Scan for the cell matching the given text and deliver its (X, Y) coordinate at center. 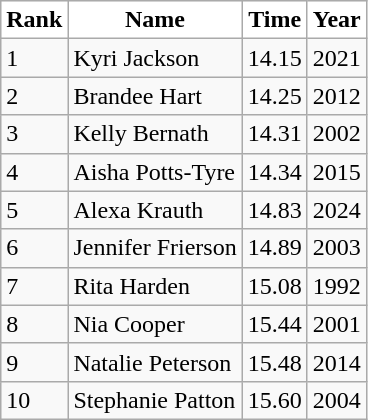
Name (155, 20)
2004 (336, 400)
Nia Cooper (155, 324)
6 (34, 248)
4 (34, 172)
1 (34, 58)
10 (34, 400)
Aisha Potts-Tyre (155, 172)
2021 (336, 58)
15.08 (274, 286)
Stephanie Patton (155, 400)
14.83 (274, 210)
5 (34, 210)
7 (34, 286)
1992 (336, 286)
2024 (336, 210)
2001 (336, 324)
2002 (336, 134)
Rita Harden (155, 286)
2012 (336, 96)
14.34 (274, 172)
8 (34, 324)
Alexa Krauth (155, 210)
15.48 (274, 362)
9 (34, 362)
Natalie Peterson (155, 362)
Year (336, 20)
14.25 (274, 96)
Time (274, 20)
14.31 (274, 134)
15.44 (274, 324)
Jennifer Frierson (155, 248)
3 (34, 134)
14.89 (274, 248)
2015 (336, 172)
Rank (34, 20)
2014 (336, 362)
14.15 (274, 58)
Kyri Jackson (155, 58)
Kelly Bernath (155, 134)
2 (34, 96)
15.60 (274, 400)
Brandee Hart (155, 96)
2003 (336, 248)
